Return the [x, y] coordinate for the center point of the cell that contains the specified text.  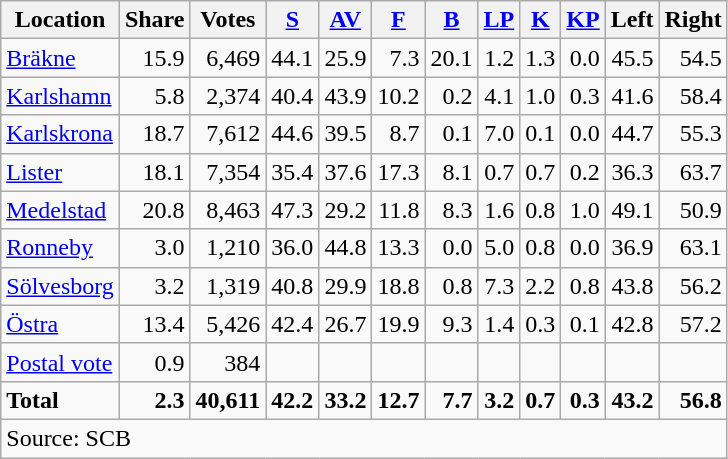
12.7 [398, 400]
44.7 [632, 134]
Location [60, 20]
KP [583, 20]
43.9 [346, 96]
1.2 [499, 58]
36.9 [632, 248]
Total [60, 400]
Votes [228, 20]
384 [228, 362]
3.0 [154, 248]
20.8 [154, 210]
2.2 [540, 286]
F [398, 20]
10.2 [398, 96]
Bräkne [60, 58]
44.1 [292, 58]
Left [632, 20]
4.1 [499, 96]
2.3 [154, 400]
57.2 [693, 324]
58.4 [693, 96]
8.3 [452, 210]
B [452, 20]
37.6 [346, 172]
K [540, 20]
8.7 [398, 134]
33.2 [346, 400]
7,612 [228, 134]
Share [154, 20]
19.9 [398, 324]
54.5 [693, 58]
Medelstad [60, 210]
Ronneby [60, 248]
Sölvesborg [60, 286]
6,469 [228, 58]
50.9 [693, 210]
56.2 [693, 286]
13.4 [154, 324]
42.2 [292, 400]
40.8 [292, 286]
42.8 [632, 324]
20.1 [452, 58]
1,319 [228, 286]
Source: SCB [364, 438]
40.4 [292, 96]
Karlshamn [60, 96]
5,426 [228, 324]
Östra [60, 324]
13.3 [398, 248]
29.2 [346, 210]
7,354 [228, 172]
56.8 [693, 400]
15.9 [154, 58]
5.8 [154, 96]
7.0 [499, 134]
LP [499, 20]
8.1 [452, 172]
42.4 [292, 324]
49.1 [632, 210]
35.4 [292, 172]
Lister [60, 172]
2,374 [228, 96]
45.5 [632, 58]
18.7 [154, 134]
40,611 [228, 400]
0.9 [154, 362]
11.8 [398, 210]
44.6 [292, 134]
8,463 [228, 210]
39.5 [346, 134]
43.2 [632, 400]
63.1 [693, 248]
18.8 [398, 286]
25.9 [346, 58]
17.3 [398, 172]
1.4 [499, 324]
S [292, 20]
1.3 [540, 58]
7.7 [452, 400]
1.6 [499, 210]
5.0 [499, 248]
36.3 [632, 172]
36.0 [292, 248]
Postal vote [60, 362]
29.9 [346, 286]
26.7 [346, 324]
47.3 [292, 210]
44.8 [346, 248]
Right [693, 20]
43.8 [632, 286]
1,210 [228, 248]
55.3 [693, 134]
63.7 [693, 172]
9.3 [452, 324]
Karlskrona [60, 134]
AV [346, 20]
18.1 [154, 172]
41.6 [632, 96]
